For the text-containing cell, return its midpoint in [X, Y] coordinate format. 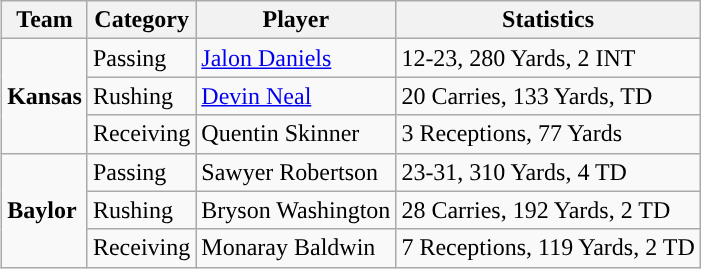
Category [141, 20]
3 Receptions, 77 Yards [548, 134]
20 Carries, 133 Yards, TD [548, 96]
Kansas [45, 96]
Team [45, 20]
12-23, 280 Yards, 2 INT [548, 58]
Devin Neal [296, 96]
Quentin Skinner [296, 134]
Bryson Washington [296, 210]
Sawyer Robertson [296, 172]
Player [296, 20]
28 Carries, 192 Yards, 2 TD [548, 210]
23-31, 310 Yards, 4 TD [548, 172]
7 Receptions, 119 Yards, 2 TD [548, 248]
Monaray Baldwin [296, 248]
Jalon Daniels [296, 58]
Baylor [45, 210]
Statistics [548, 20]
